Provide the [x, y] coordinate of the cell's center where the given text is located.  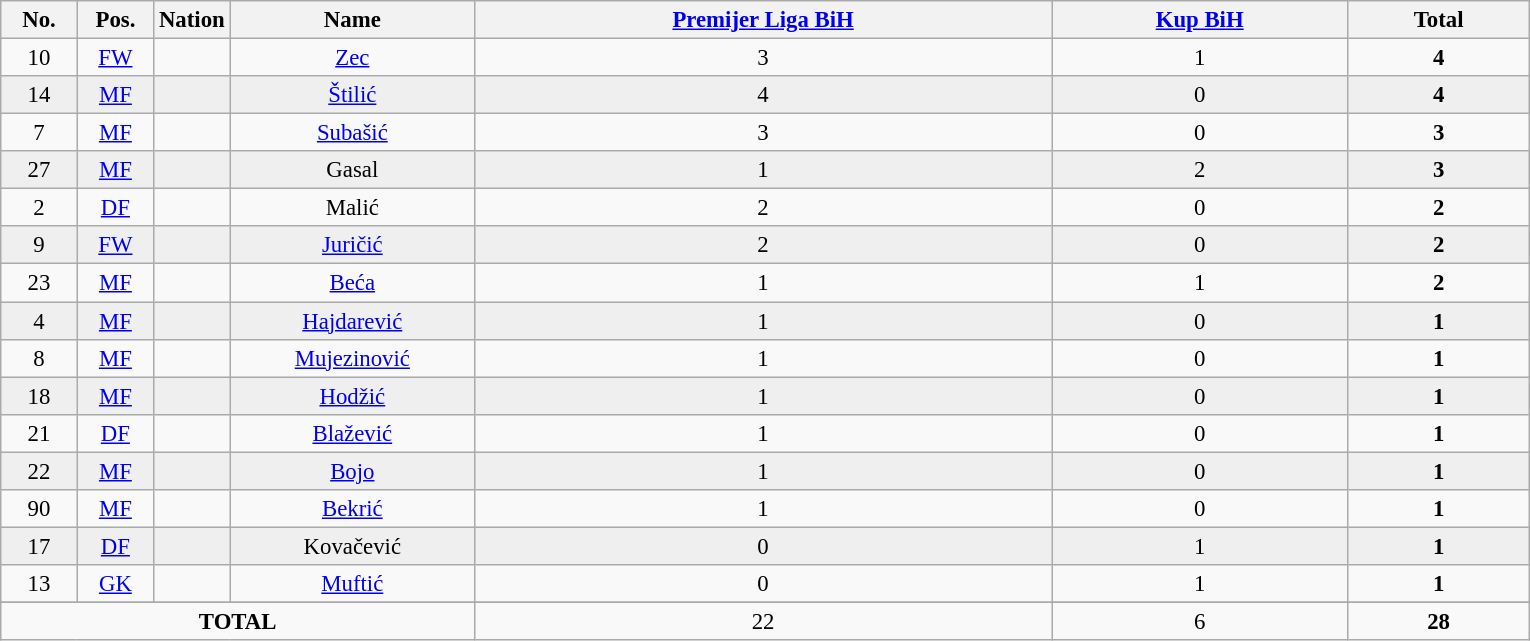
Blažević [352, 433]
Pos. [115, 20]
18 [39, 396]
Mujezinović [352, 358]
Gasal [352, 170]
8 [39, 358]
Total [1439, 20]
Kup BiH [1200, 20]
Bojo [352, 471]
Zec [352, 58]
10 [39, 58]
7 [39, 133]
No. [39, 20]
Štilić [352, 95]
28 [1439, 621]
9 [39, 245]
6 [1200, 621]
Hajdarević [352, 321]
Malić [352, 208]
Beća [352, 283]
Muftić [352, 584]
TOTAL [238, 621]
Juričić [352, 245]
23 [39, 283]
14 [39, 95]
Kovačević [352, 546]
Name [352, 20]
GK [115, 584]
Subašić [352, 133]
Nation [192, 20]
21 [39, 433]
Bekrić [352, 509]
Hodžić [352, 396]
27 [39, 170]
17 [39, 546]
13 [39, 584]
Premijer Liga BiH [764, 20]
90 [39, 509]
